Return the [X, Y] coordinate for the center point of the cell that contains the specified text.  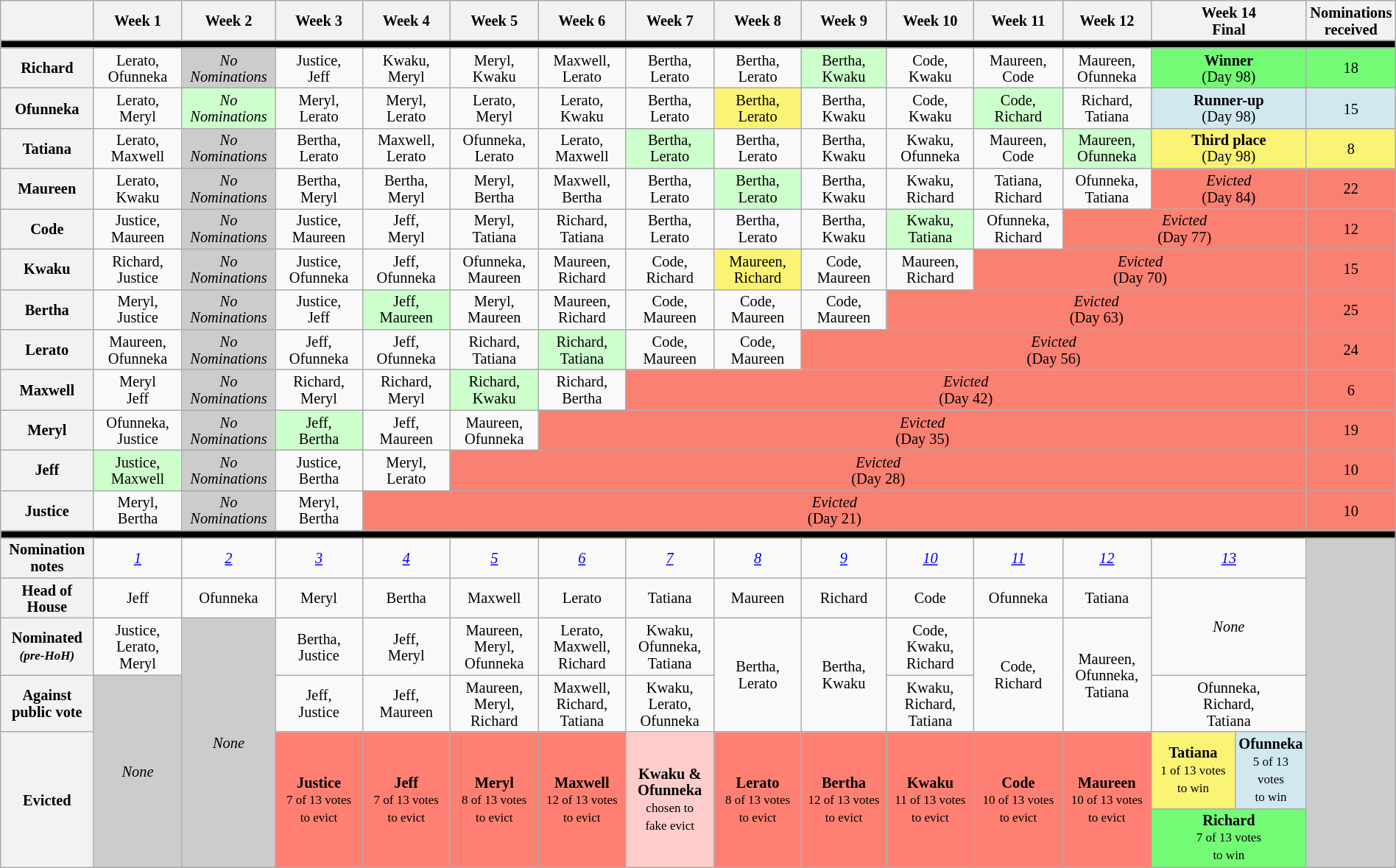
Justice,Lerato,Meryl [138, 646]
Maxwell,Bertha [582, 188]
9 [844, 558]
Week 8 [758, 21]
Week 4 [406, 21]
Meryl,Maureen [494, 309]
Maureen,Meryl,Ofunneka [494, 646]
Evicted(Day 63) [1096, 309]
2 [228, 558]
Maureen,Ofunneka,Tatiana [1107, 675]
Maureen10 of 13 votesto evict [1107, 800]
Ofunneka,Richard,Tatiana [1228, 704]
Evicted(Day 35) [922, 430]
11 [1018, 558]
Meryl,Justice [138, 309]
Evicted(Day 42) [966, 390]
Jeff,Bertha [320, 430]
Kwaku,Lerato,Ofunneka [670, 704]
Runner-up(Day 98) [1228, 107]
19 [1350, 430]
Evicted(Day 70) [1141, 269]
Kwaku [47, 269]
Code,Kwaku,Richard [931, 646]
Justice,Maxwell [138, 470]
24 [1350, 349]
Head ofHouse [47, 598]
Tatiana1 of 13 votesto win [1193, 770]
Maxwell12 of 13 votesto evict [582, 800]
Week 7 [670, 21]
Week 5 [494, 21]
Kwaku & Ofunnekachosen tofake evict [670, 800]
Lerato8 of 13 votesto evict [758, 800]
Kwaku,Tatiana [931, 228]
Richard7 of 13 votesto win [1228, 838]
Againstpublic vote [47, 704]
Kwaku,Richard [931, 188]
7 [670, 558]
Lerato,Ofunneka [138, 68]
Meryl,Kwaku [494, 68]
Week 2 [228, 21]
Nominations received [1350, 21]
Code10 of 13 votesto evict [1018, 800]
Evicted(Day 21) [834, 511]
Meryl,Tatiana [494, 228]
13 [1228, 558]
Jeff7 of 13 votesto evict [406, 800]
Kwaku,Meryl [406, 68]
Bertha,Justice [320, 646]
Kwaku,Richard,Tatiana [931, 704]
Kwaku,Ofunneka,Tatiana [670, 646]
Week 14Final [1228, 21]
3 [320, 558]
Meryl8 of 13 votesto evict [494, 800]
Ofunneka,Tatiana [1107, 188]
4 [406, 558]
Ofunneka,Maureen [494, 269]
Week 6 [582, 21]
MerylJeff [138, 390]
Evicted(Day 56) [1054, 349]
Richard,Bertha [582, 390]
Evicted(Day 28) [878, 470]
Evicted(Day 84) [1228, 188]
Evicted(Day 77) [1184, 228]
Maureen,Meryl,Richard [494, 704]
22 [1350, 188]
Winner(Day 98) [1228, 68]
Jeff,Justice [320, 704]
Justice7 of 13 votesto evict [320, 800]
Bertha12 of 13 votesto evict [844, 800]
Justice,Ofunneka [320, 269]
Ofunneka,Richard [1018, 228]
Justice,Bertha [320, 470]
Kwaku11 of 13 votesto evict [931, 800]
Maxwell,Richard,Tatiana [582, 704]
1 [138, 558]
Nomination notes [47, 558]
Nominated(pre-HoH) [47, 646]
Ofunneka5 of 13 votesto win [1271, 770]
Kwaku,Ofunneka [931, 149]
Week 1 [138, 21]
5 [494, 558]
Week 11 [1018, 21]
Week 10 [931, 21]
Week 9 [844, 21]
Third place(Day 98) [1228, 149]
Lerato,Maxwell,Richard [582, 646]
18 [1350, 68]
Ofunneka,Lerato [494, 149]
Week 12 [1107, 21]
Richard,Kwaku [494, 390]
25 [1350, 309]
Week 3 [320, 21]
Evicted [47, 800]
Richard,Justice [138, 269]
Tatiana,Richard [1018, 188]
Justice [47, 511]
Ofunneka,Justice [138, 430]
